Provide the [X, Y] coordinate of the cell's center where the given text is located.  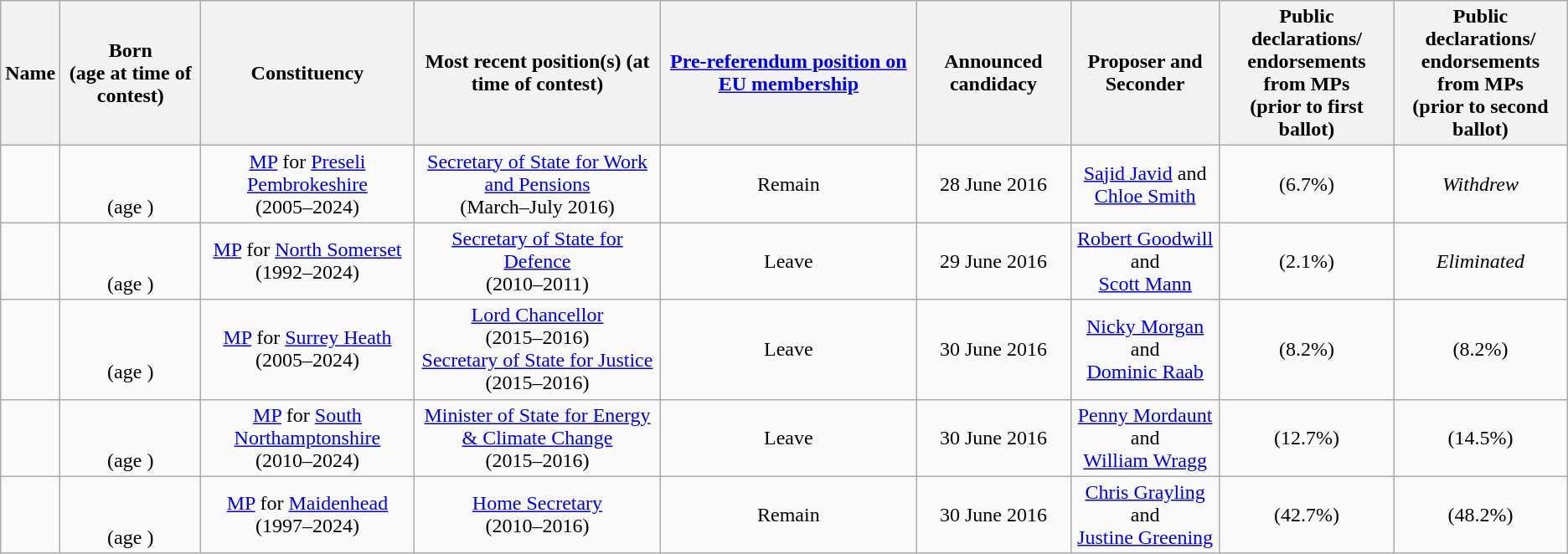
(42.7%) [1307, 515]
Name [30, 74]
MP for North Somerset (1992–2024) [307, 261]
(6.7%) [1307, 184]
Pre-referendum position on EU membership [789, 74]
Most recent position(s) (at time of contest) [538, 74]
Public declarations/endorsements from MPs(prior to first ballot) [1307, 74]
Chris Grayling andJustine Greening [1145, 515]
MP for Maidenhead (1997–2024) [307, 515]
Public declarations/endorsements from MPs(prior to second ballot) [1481, 74]
MP for Surrey Heath (2005–2024) [307, 350]
Secretary of State for Work and Pensions (March–July 2016) [538, 184]
(48.2%) [1481, 515]
Sajid Javid andChloe Smith [1145, 184]
29 June 2016 [993, 261]
Home Secretary (2010–2016) [538, 515]
Nicky Morgan andDominic Raab [1145, 350]
Constituency [307, 74]
MP for South Northamptonshire (2010–2024) [307, 438]
Minister of State for Energy & Climate Change (2015–2016) [538, 438]
Eliminated [1481, 261]
Announced candidacy [993, 74]
MP for Preseli Pembrokeshire (2005–2024) [307, 184]
(2.1%) [1307, 261]
Withdrew [1481, 184]
Robert Goodwill andScott Mann [1145, 261]
Penny Mordaunt andWilliam Wragg [1145, 438]
Born(age at time of contest) [131, 74]
(14.5%) [1481, 438]
Secretary of State for Defence (2010–2011) [538, 261]
Proposer and Seconder [1145, 74]
28 June 2016 [993, 184]
Lord Chancellor (2015–2016) Secretary of State for Justice (2015–2016) [538, 350]
(12.7%) [1307, 438]
